Locate the cell with the specified text and output its [X, Y] center coordinate. 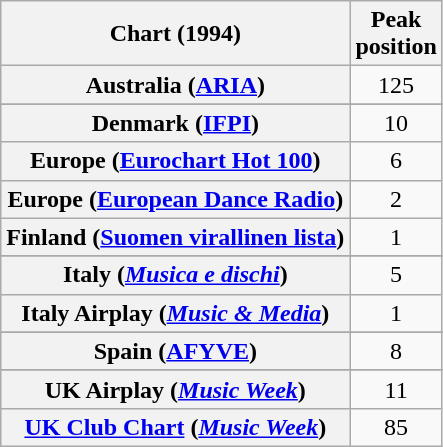
10 [396, 123]
Europe (Eurochart Hot 100) [176, 161]
Italy Airplay (Music & Media) [176, 313]
85 [396, 427]
Denmark (IFPI) [176, 123]
11 [396, 389]
8 [396, 351]
Italy (Musica e dischi) [176, 275]
Australia (ARIA) [176, 85]
Peakposition [396, 34]
6 [396, 161]
Europe (European Dance Radio) [176, 199]
Spain (AFYVE) [176, 351]
Finland (Suomen virallinen lista) [176, 237]
Chart (1994) [176, 34]
UK Airplay (Music Week) [176, 389]
UK Club Chart (Music Week) [176, 427]
125 [396, 85]
5 [396, 275]
2 [396, 199]
